From the cell containing the given text, extract its center point as (x, y) coordinate. 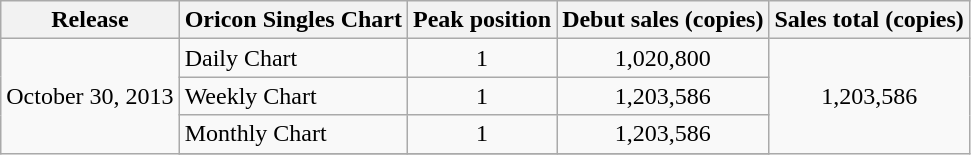
Weekly Chart (293, 96)
Release (90, 20)
Monthly Chart (293, 134)
1,020,800 (663, 58)
Sales total (copies) (869, 20)
Debut sales (copies) (663, 20)
Oricon Singles Chart (293, 20)
Peak position (482, 20)
Daily Chart (293, 58)
October 30, 2013 (90, 96)
